Scan for the cell matching the given text and deliver its (x, y) coordinate at center. 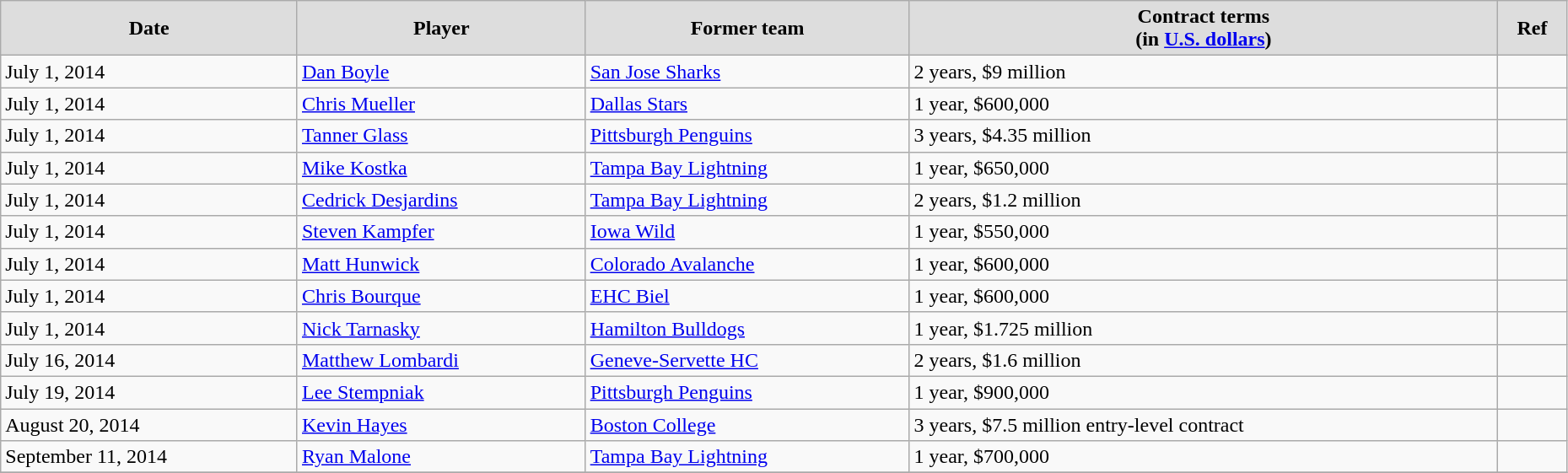
1 year, $550,000 (1204, 232)
Lee Stempniak (441, 392)
1 year, $700,000 (1204, 457)
September 11, 2014 (149, 457)
July 16, 2014 (149, 360)
Geneve-Servette HC (747, 360)
Iowa Wild (747, 232)
2 years, $1.6 million (1204, 360)
Player (441, 29)
1 year, $900,000 (1204, 392)
2 years, $9 million (1204, 72)
Ryan Malone (441, 457)
Date (149, 29)
August 20, 2014 (149, 424)
Tanner Glass (441, 136)
2 years, $1.2 million (1204, 200)
Dallas Stars (747, 104)
3 years, $7.5 million entry-level contract (1204, 424)
Hamilton Bulldogs (747, 328)
Matt Hunwick (441, 264)
July 19, 2014 (149, 392)
1 year, $650,000 (1204, 168)
Mike Kostka (441, 168)
Chris Mueller (441, 104)
Former team (747, 29)
Contract terms(in U.S. dollars) (1204, 29)
Cedrick Desjardins (441, 200)
Colorado Avalanche (747, 264)
Chris Bourque (441, 296)
Boston College (747, 424)
Matthew Lombardi (441, 360)
Dan Boyle (441, 72)
Ref (1533, 29)
Nick Tarnasky (441, 328)
3 years, $4.35 million (1204, 136)
Steven Kampfer (441, 232)
EHC Biel (747, 296)
1 year, $1.725 million (1204, 328)
Kevin Hayes (441, 424)
San Jose Sharks (747, 72)
